Detect which cell encompasses the target text, then output its [x, y] center coordinate. 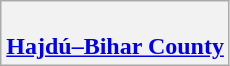
Hajdú–Bihar County [116, 34]
